For the text-containing cell, return its midpoint in (X, Y) coordinate format. 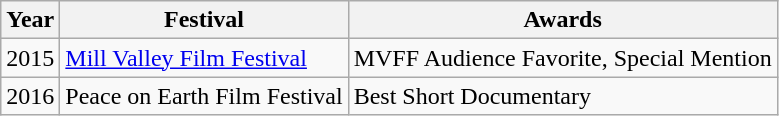
Mill Valley Film Festival (204, 58)
Festival (204, 20)
Peace on Earth Film Festival (204, 96)
Awards (562, 20)
MVFF Audience Favorite, Special Mention (562, 58)
Best Short Documentary (562, 96)
Year (30, 20)
2015 (30, 58)
2016 (30, 96)
